Pinpoint the cell where the given text exists, returning its (X, Y) midpoint coordinate. 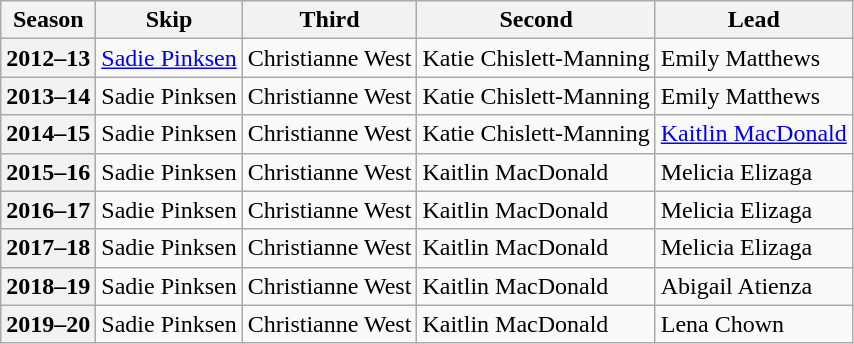
2019–20 (48, 324)
2013–14 (48, 96)
2018–19 (48, 286)
Abigail Atienza (754, 286)
Second (536, 20)
Season (48, 20)
Third (330, 20)
Skip (169, 20)
2012–13 (48, 58)
Lead (754, 20)
2014–15 (48, 134)
2017–18 (48, 248)
2015–16 (48, 172)
Lena Chown (754, 324)
2016–17 (48, 210)
